Pinpoint the cell where the given text exists, returning its (X, Y) midpoint coordinate. 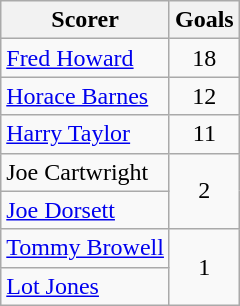
2 (204, 191)
Fred Howard (86, 58)
1 (204, 267)
Goals (204, 20)
11 (204, 134)
Tommy Browell (86, 248)
Harry Taylor (86, 134)
Scorer (86, 20)
Lot Jones (86, 286)
Joe Dorsett (86, 210)
Joe Cartwright (86, 172)
12 (204, 96)
Horace Barnes (86, 96)
18 (204, 58)
